Determine the [x, y] coordinate at the center of the cell enclosing the given text.  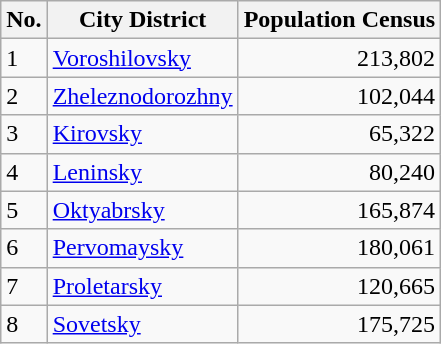
Zheleznodorozhny [142, 96]
6 [24, 248]
Leninsky [142, 172]
Oktyabrsky [142, 210]
Kirovsky [142, 134]
102,044 [339, 96]
3 [24, 134]
180,061 [339, 248]
No. [24, 20]
80,240 [339, 172]
120,665 [339, 286]
Population Census [339, 20]
7 [24, 286]
Proletarsky [142, 286]
City District [142, 20]
175,725 [339, 324]
Pervomaysky [142, 248]
8 [24, 324]
1 [24, 58]
213,802 [339, 58]
Voroshilovsky [142, 58]
2 [24, 96]
Sovetsky [142, 324]
65,322 [339, 134]
5 [24, 210]
165,874 [339, 210]
4 [24, 172]
